Extract the [X, Y] coordinate from the center of the cell holding the provided text.  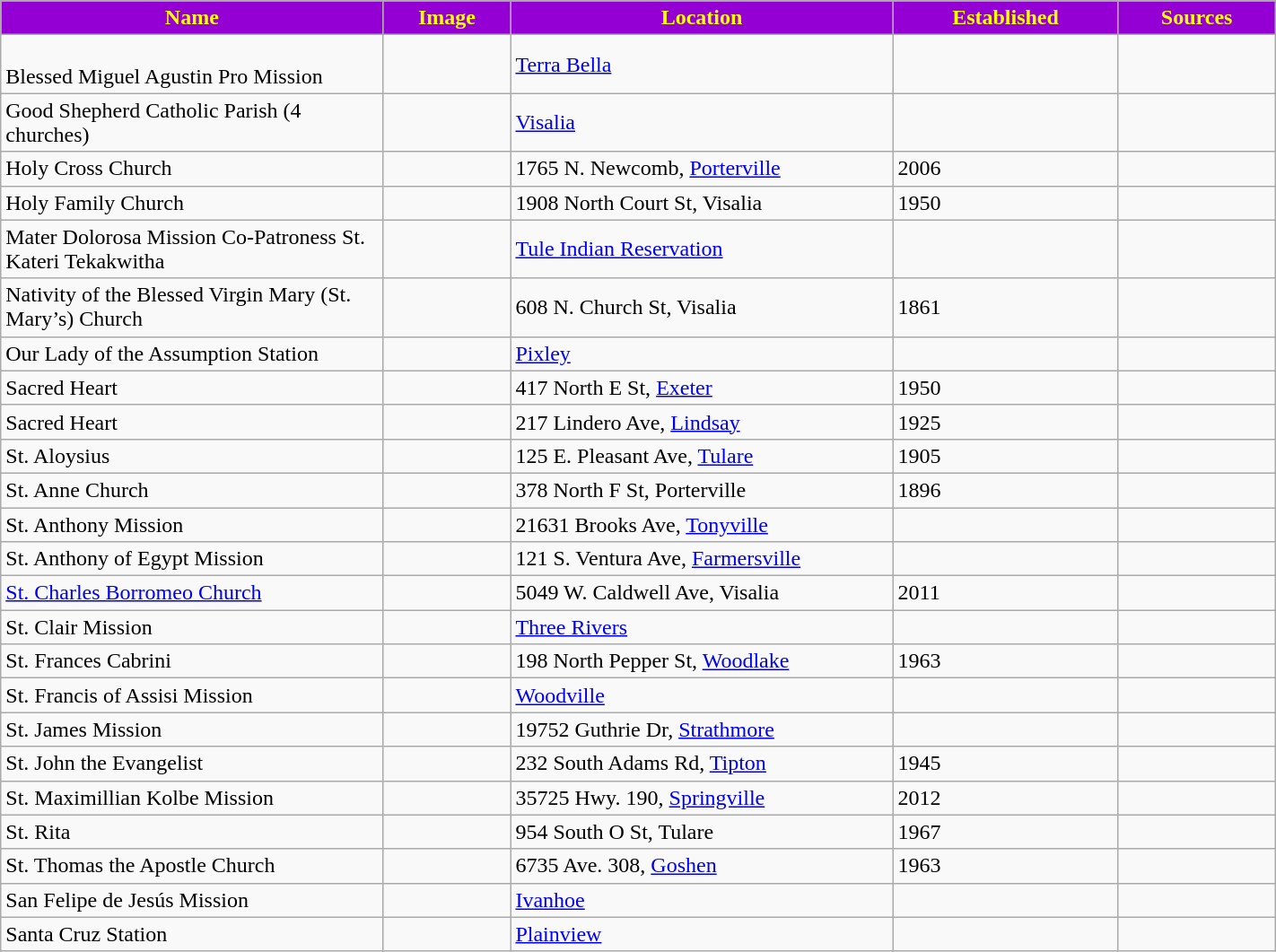
St. James Mission [192, 729]
1905 [1005, 456]
2011 [1005, 593]
St. Anne Church [192, 490]
217 Lindero Ave, Lindsay [702, 422]
1861 [1005, 307]
Plainview [702, 934]
5049 W. Caldwell Ave, Visalia [702, 593]
1945 [1005, 764]
1925 [1005, 422]
Terra Bella [702, 65]
St. Anthony Mission [192, 525]
Holy Cross Church [192, 169]
378 North F St, Porterville [702, 490]
232 South Adams Rd, Tipton [702, 764]
Holy Family Church [192, 203]
Mater Dolorosa Mission Co-Patroness St. Kateri Tekakwitha [192, 249]
San Felipe de Jesús Mission [192, 900]
St. Clair Mission [192, 627]
121 S. Ventura Ave, Farmersville [702, 559]
1765 N. Newcomb, Porterville [702, 169]
417 North E St, Exeter [702, 388]
Nativity of the Blessed Virgin Mary (St. Mary’s) Church [192, 307]
Visalia [702, 122]
St. Frances Cabrini [192, 661]
1908 North Court St, Visalia [702, 203]
Sources [1197, 18]
1967 [1005, 832]
Pixley [702, 354]
954 South O St, Tulare [702, 832]
125 E. Pleasant Ave, Tulare [702, 456]
2006 [1005, 169]
Image [447, 18]
1896 [1005, 490]
Established [1005, 18]
St. Aloysius [192, 456]
Three Rivers [702, 627]
608 N. Church St, Visalia [702, 307]
2012 [1005, 798]
Name [192, 18]
19752 Guthrie Dr, Strathmore [702, 729]
St. Charles Borromeo Church [192, 593]
St. Francis of Assisi Mission [192, 695]
35725 Hwy. 190, Springville [702, 798]
St. Anthony of Egypt Mission [192, 559]
St. Thomas the Apostle Church [192, 866]
Good Shepherd Catholic Parish (4 churches) [192, 122]
198 North Pepper St, Woodlake [702, 661]
St. John the Evangelist [192, 764]
St. Maximillian Kolbe Mission [192, 798]
21631 Brooks Ave, Tonyville [702, 525]
Tule Indian Reservation [702, 249]
Location [702, 18]
Woodville [702, 695]
St. Rita [192, 832]
Santa Cruz Station [192, 934]
Ivanhoe [702, 900]
6735 Ave. 308, Goshen [702, 866]
Our Lady of the Assumption Station [192, 354]
Blessed Miguel Agustin Pro Mission [192, 65]
